For the text-containing cell, return its midpoint in (x, y) coordinate format. 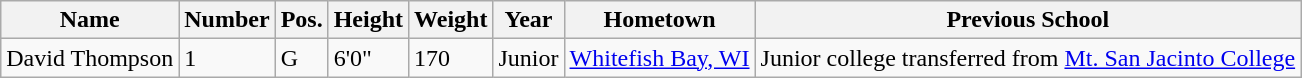
6'0" (368, 58)
Height (368, 20)
Number (227, 20)
G (302, 58)
Junior college transferred from Mt. San Jacinto College (1028, 58)
Year (528, 20)
Weight (451, 20)
David Thompson (90, 58)
Junior (528, 58)
Name (90, 20)
170 (451, 58)
Hometown (660, 20)
Pos. (302, 20)
Whitefish Bay, WI (660, 58)
Previous School (1028, 20)
1 (227, 58)
